Return (X, Y) of the center of cell containing provided text 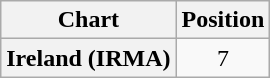
Ireland (IRMA) (88, 58)
Chart (88, 20)
7 (223, 58)
Position (223, 20)
